Output the [x, y] coordinate of the center of the cell containing the given text.  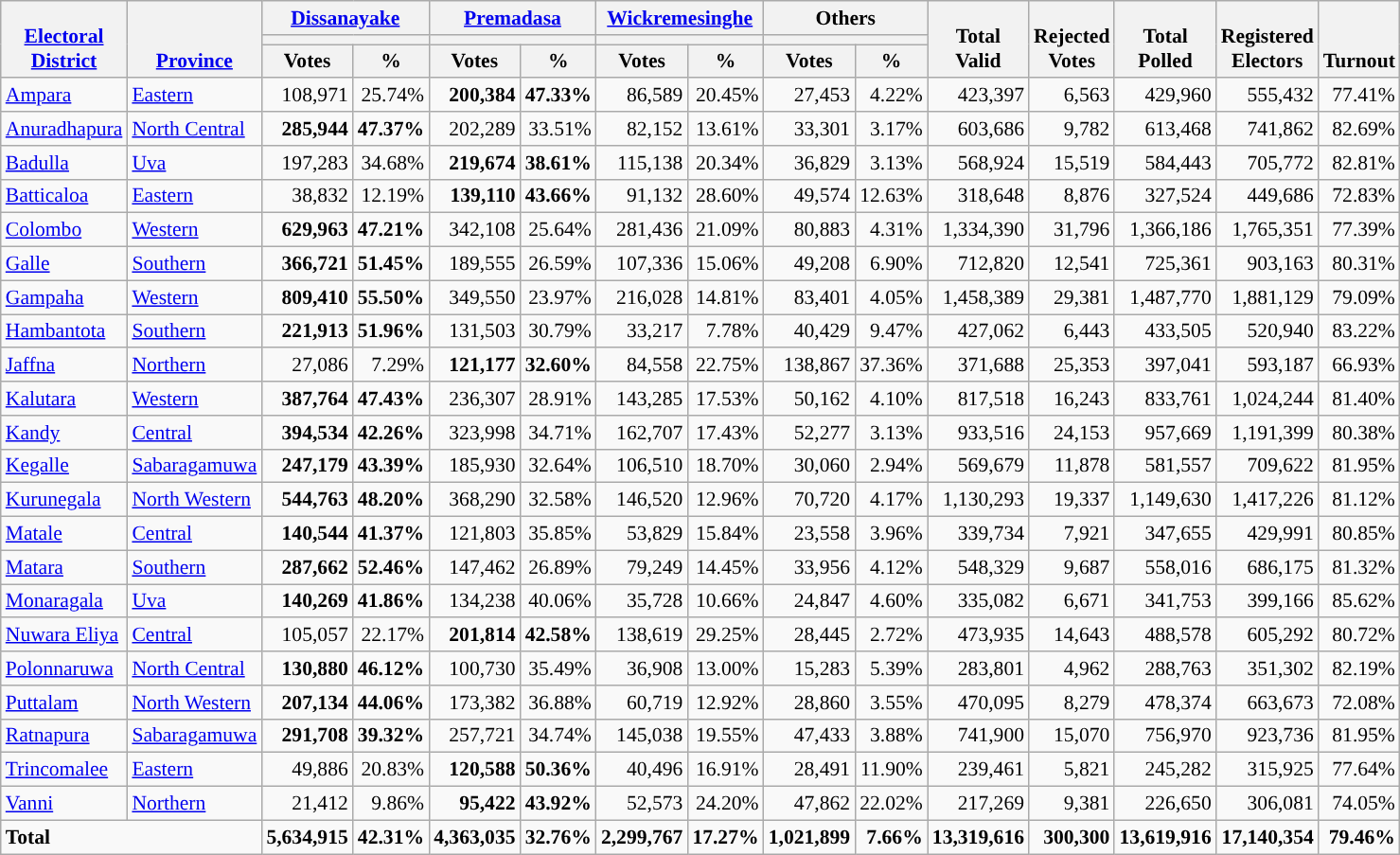
9,381 [1072, 804]
Galle [64, 264]
629,963 [307, 230]
13.00% [725, 668]
18.70% [725, 466]
17.27% [725, 837]
Anuradhapura [64, 129]
Colombo [64, 230]
323,998 [474, 433]
555,432 [1267, 96]
16,243 [1072, 399]
291,708 [307, 736]
741,862 [1267, 129]
12.63% [892, 196]
423,397 [979, 96]
41.86% [391, 601]
197,283 [307, 163]
4.10% [892, 399]
134,238 [474, 601]
41.37% [391, 534]
342,108 [474, 230]
84,558 [642, 365]
47.21% [391, 230]
Dissanayake [345, 18]
47,862 [809, 804]
81.12% [1359, 500]
470,095 [979, 703]
34.68% [391, 163]
4.12% [892, 567]
46.12% [391, 668]
79,249 [642, 567]
478,374 [1164, 703]
14,643 [1072, 635]
4.60% [892, 601]
25.74% [391, 96]
24,153 [1072, 433]
37.36% [892, 365]
13,619,916 [1164, 837]
29,381 [1072, 297]
1,417,226 [1267, 500]
Nuwara Eliya [64, 635]
4.31% [892, 230]
923,736 [1267, 736]
217,269 [979, 804]
9.47% [892, 331]
80.31% [1359, 264]
83,401 [809, 297]
130,880 [307, 668]
394,534 [307, 433]
28.60% [725, 196]
30,060 [809, 466]
47.37% [391, 129]
584,443 [1164, 163]
335,082 [979, 601]
12.19% [391, 196]
247,179 [307, 466]
36,908 [642, 668]
49,886 [307, 770]
52.46% [391, 567]
ElectoralDistrict [64, 40]
95,422 [474, 804]
6.90% [892, 264]
Turnout [1359, 40]
25.64% [558, 230]
43.39% [391, 466]
4,962 [1072, 668]
27,453 [809, 96]
28,860 [809, 703]
Gampaha [64, 297]
100,730 [474, 668]
53,829 [642, 534]
80.72% [1359, 635]
52,277 [809, 433]
82.81% [1359, 163]
6,443 [1072, 331]
833,761 [1164, 399]
315,925 [1267, 770]
11.90% [892, 770]
3.96% [892, 534]
200,384 [474, 96]
725,361 [1164, 264]
121,803 [474, 534]
1,765,351 [1267, 230]
55.50% [391, 297]
12.92% [725, 703]
903,163 [1267, 264]
5,821 [1072, 770]
138,619 [642, 635]
306,081 [1267, 804]
TotalValid [979, 40]
558,016 [1164, 567]
Hambantota [64, 331]
603,686 [979, 129]
25,353 [1072, 365]
473,935 [979, 635]
8,876 [1072, 196]
12,541 [1072, 264]
397,041 [1164, 365]
31,796 [1072, 230]
40,429 [809, 331]
1,366,186 [1164, 230]
1,024,244 [1267, 399]
10.66% [725, 601]
7.78% [725, 331]
108,971 [307, 96]
43.66% [558, 196]
4.05% [892, 297]
201,814 [474, 635]
22.75% [725, 365]
7.66% [892, 837]
32.64% [558, 466]
50.36% [558, 770]
3.55% [892, 703]
9,782 [1072, 129]
593,187 [1267, 365]
20.34% [725, 163]
12.96% [725, 500]
47.33% [558, 96]
Kandy [64, 433]
236,307 [474, 399]
2,299,767 [642, 837]
19,337 [1072, 500]
Polonnaruwa [64, 668]
318,648 [979, 196]
5,634,915 [307, 837]
26.89% [558, 567]
Matara [64, 567]
7,921 [1072, 534]
35,728 [642, 601]
Batticaloa [64, 196]
15.84% [725, 534]
140,544 [307, 534]
226,650 [1164, 804]
47,433 [809, 736]
Jaffna [64, 365]
42.58% [558, 635]
82.19% [1359, 668]
1,881,129 [1267, 297]
544,763 [307, 500]
32.60% [558, 365]
3.17% [892, 129]
83.22% [1359, 331]
2.72% [892, 635]
189,555 [474, 264]
257,721 [474, 736]
709,622 [1267, 466]
15.06% [725, 264]
283,801 [979, 668]
22.02% [892, 804]
6,671 [1072, 601]
705,772 [1267, 163]
239,461 [979, 770]
339,734 [979, 534]
9.86% [391, 804]
80,883 [809, 230]
17.53% [725, 399]
51.45% [391, 264]
147,462 [474, 567]
Puttalam [64, 703]
449,686 [1267, 196]
RegisteredElectors [1267, 40]
115,138 [642, 163]
33.51% [558, 129]
77.64% [1359, 770]
38.61% [558, 163]
82.69% [1359, 129]
121,177 [474, 365]
139,110 [474, 196]
809,410 [307, 297]
34.71% [558, 433]
Wickremesinghe [680, 18]
368,290 [474, 500]
933,516 [979, 433]
Vanni [64, 804]
80.85% [1359, 534]
29.25% [725, 635]
32.76% [558, 837]
146,520 [642, 500]
Total [132, 837]
399,166 [1267, 601]
86,589 [642, 96]
371,688 [979, 365]
387,764 [307, 399]
42.26% [391, 433]
140,269 [307, 601]
35.49% [558, 668]
138,867 [809, 365]
20.45% [725, 96]
30.79% [558, 331]
14.45% [725, 567]
143,285 [642, 399]
39.32% [391, 736]
488,578 [1164, 635]
106,510 [642, 466]
48.20% [391, 500]
568,924 [979, 163]
33,217 [642, 331]
13,319,616 [979, 837]
4,363,035 [474, 837]
5.39% [892, 668]
15,070 [1072, 736]
81.40% [1359, 399]
66.93% [1359, 365]
21,412 [307, 804]
91,132 [642, 196]
429,960 [1164, 96]
33,301 [809, 129]
162,707 [642, 433]
817,518 [979, 399]
79.09% [1359, 297]
Kurunegala [64, 500]
24,847 [809, 601]
51.96% [391, 331]
20.83% [391, 770]
281,436 [642, 230]
43.92% [558, 804]
28,445 [809, 635]
60,719 [642, 703]
23.97% [558, 297]
219,674 [474, 163]
79.46% [1359, 837]
4.22% [892, 96]
11,878 [1072, 466]
52,573 [642, 804]
1,191,399 [1267, 433]
Monaragala [64, 601]
14.81% [725, 297]
1,021,899 [809, 837]
287,662 [307, 567]
105,057 [307, 635]
72.83% [1359, 196]
Trincomalee [64, 770]
185,930 [474, 466]
85.62% [1359, 601]
712,820 [979, 264]
Ratnapura [64, 736]
15,283 [809, 668]
17,140,354 [1267, 837]
74.05% [1359, 804]
433,505 [1164, 331]
44.06% [391, 703]
1,487,770 [1164, 297]
1,458,389 [979, 297]
366,721 [307, 264]
1,149,630 [1164, 500]
38,832 [307, 196]
15,519 [1072, 163]
82,152 [642, 129]
351,302 [1267, 668]
35.85% [558, 534]
Others [846, 18]
605,292 [1267, 635]
288,763 [1164, 668]
21.09% [725, 230]
207,134 [307, 703]
16.91% [725, 770]
429,991 [1267, 534]
245,282 [1164, 770]
RejectedVotes [1072, 40]
80.38% [1359, 433]
40.06% [558, 601]
Premadasa [513, 18]
4.17% [892, 500]
1,334,390 [979, 230]
957,669 [1164, 433]
Kalutara [64, 399]
34.74% [558, 736]
145,038 [642, 736]
349,550 [474, 297]
47.43% [391, 399]
13.61% [725, 129]
1,130,293 [979, 500]
613,468 [1164, 129]
741,900 [979, 736]
Kegalle [64, 466]
81.32% [1359, 567]
36,829 [809, 163]
77.41% [1359, 96]
Province [194, 40]
32.58% [558, 500]
26.59% [558, 264]
33,956 [809, 567]
Matale [64, 534]
6,563 [1072, 96]
36.88% [558, 703]
27,086 [307, 365]
Ampara [64, 96]
TotalPolled [1164, 40]
686,175 [1267, 567]
3.88% [892, 736]
120,588 [474, 770]
72.08% [1359, 703]
327,524 [1164, 196]
28,491 [809, 770]
17.43% [725, 433]
285,944 [307, 129]
19.55% [725, 736]
173,382 [474, 703]
7.29% [391, 365]
49,208 [809, 264]
49,574 [809, 196]
22.17% [391, 635]
300,300 [1072, 837]
23,558 [809, 534]
Badulla [64, 163]
581,557 [1164, 466]
427,062 [979, 331]
9,687 [1072, 567]
42.31% [391, 837]
756,970 [1164, 736]
663,673 [1267, 703]
40,496 [642, 770]
28.91% [558, 399]
520,940 [1267, 331]
548,329 [979, 567]
347,655 [1164, 534]
2.94% [892, 466]
221,913 [307, 331]
216,028 [642, 297]
341,753 [1164, 601]
202,289 [474, 129]
50,162 [809, 399]
107,336 [642, 264]
569,679 [979, 466]
24.20% [725, 804]
70,720 [809, 500]
131,503 [474, 331]
77.39% [1359, 230]
8,279 [1072, 703]
